Output the [x, y] coordinate of the center of the cell containing the given text.  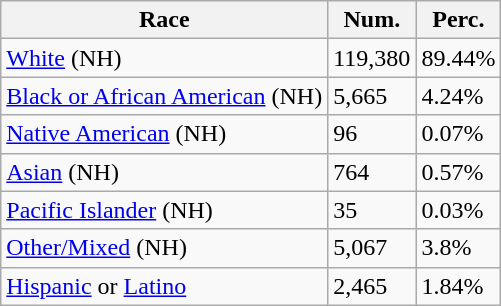
1.84% [458, 286]
Perc. [458, 20]
4.24% [458, 96]
89.44% [458, 58]
0.03% [458, 210]
Race [164, 20]
Asian (NH) [164, 172]
0.57% [458, 172]
0.07% [458, 134]
White (NH) [164, 58]
Num. [372, 20]
Other/Mixed (NH) [164, 248]
35 [372, 210]
Black or African American (NH) [164, 96]
Pacific Islander (NH) [164, 210]
2,465 [372, 286]
5,665 [372, 96]
Hispanic or Latino [164, 286]
96 [372, 134]
119,380 [372, 58]
Native American (NH) [164, 134]
5,067 [372, 248]
3.8% [458, 248]
764 [372, 172]
